Return the [X, Y] coordinate for the center point of the cell that contains the specified text.  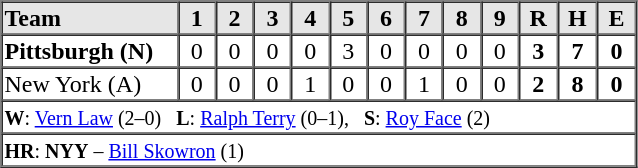
Pittsburgh (N) [90, 50]
New York (A) [90, 84]
Team [90, 18]
4 [310, 18]
W: Vern Law (2–0) L: Ralph Terry (0–1), S: Roy Face (2) [319, 116]
HR: NYY – Bill Skowron (1) [319, 150]
H [578, 18]
5 [348, 18]
E [616, 18]
R [538, 18]
6 [386, 18]
9 [500, 18]
